From the cell containing the given text, extract its center point as [x, y] coordinate. 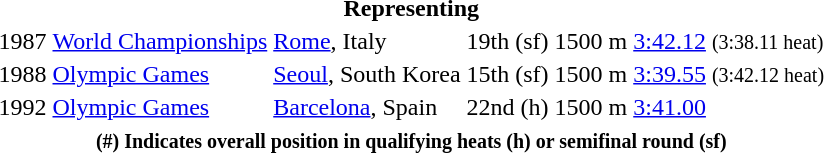
15th (sf) [508, 74]
Rome, Italy [367, 41]
22nd (h) [508, 107]
Barcelona, Spain [367, 107]
19th (sf) [508, 41]
Seoul, South Korea [367, 74]
World Championships [160, 41]
